Find where the given text appears and provide that cell's center as [x, y] coordinate. 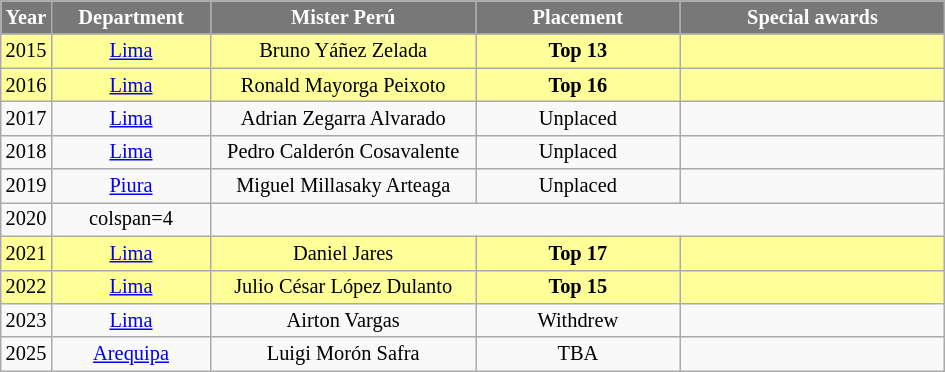
Special awards [812, 17]
2018 [26, 152]
Arequipa [131, 354]
Airton Vargas [344, 320]
TBA [578, 354]
Piura [131, 186]
Bruno Yáñez Zelada [344, 51]
2016 [26, 85]
colspan=4 [131, 219]
Pedro Calderón Cosavalente [344, 152]
2021 [26, 253]
Top 16 [578, 85]
Placement [578, 17]
Julio César López Dulanto [344, 287]
2019 [26, 186]
2025 [26, 354]
Department [131, 17]
Top 13 [578, 51]
Top 15 [578, 287]
Miguel Millasaky Arteaga [344, 186]
Adrian Zegarra Alvarado [344, 118]
2015 [26, 51]
2022 [26, 287]
Year [26, 17]
2017 [26, 118]
2023 [26, 320]
Withdrew [578, 320]
Luigi Morón Safra [344, 354]
Daniel Jares [344, 253]
Top 17 [578, 253]
Ronald Mayorga Peixoto [344, 85]
2020 [26, 219]
Mister Perú [344, 17]
